Return (X, Y) of the center of cell containing provided text 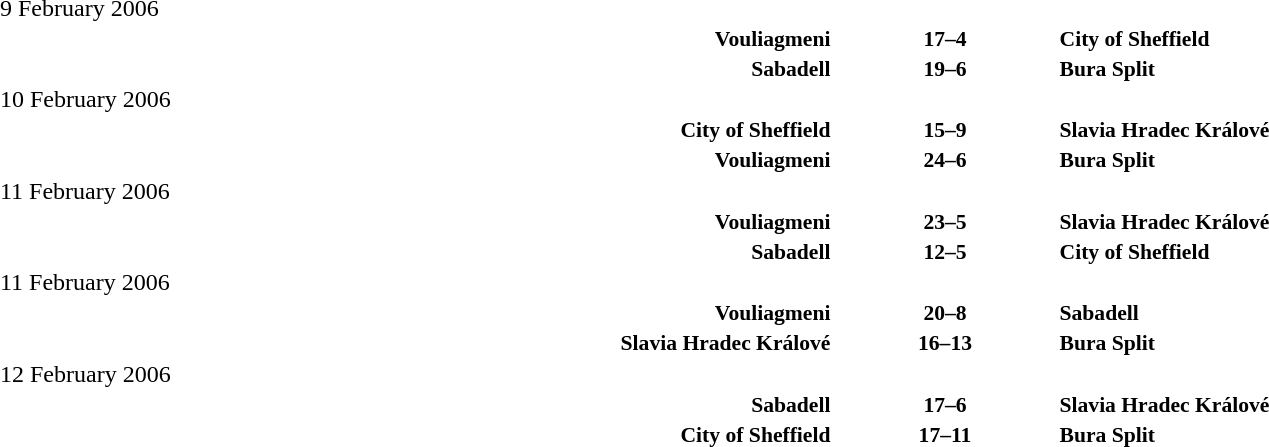
16–13 (944, 343)
19–6 (944, 68)
17–6 (944, 404)
15–9 (944, 130)
12–5 (944, 252)
23–5 (944, 222)
20–8 (944, 313)
17–4 (944, 38)
24–6 (944, 160)
